Return the [X, Y] coordinate for the center point of the cell that contains the specified text.  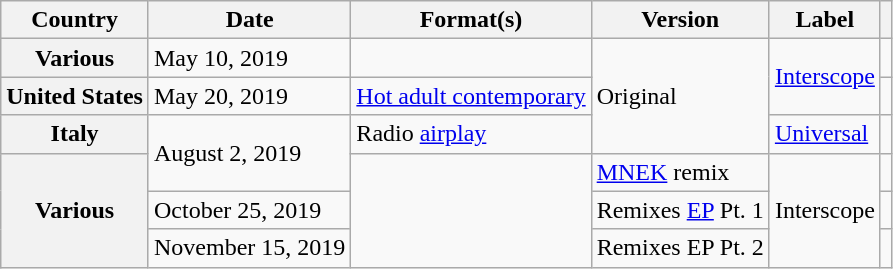
Country [75, 20]
Universal [824, 134]
Label [824, 20]
Italy [75, 134]
Date [249, 20]
Radio airplay [471, 134]
United States [75, 96]
Remixes EP Pt. 2 [680, 248]
November 15, 2019 [249, 248]
Original [680, 96]
October 25, 2019 [249, 210]
Hot adult contemporary [471, 96]
MNEK remix [680, 172]
Format(s) [471, 20]
May 10, 2019 [249, 58]
August 2, 2019 [249, 153]
Remixes EP Pt. 1 [680, 210]
Version [680, 20]
May 20, 2019 [249, 96]
